For the text-containing cell, return its midpoint in [x, y] coordinate format. 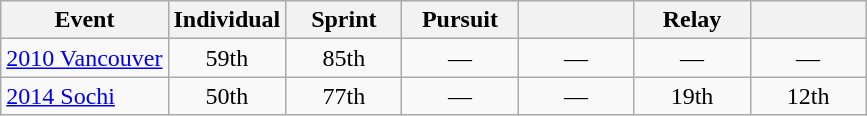
Individual [227, 20]
12th [808, 96]
59th [227, 58]
50th [227, 96]
85th [344, 58]
Pursuit [460, 20]
2010 Vancouver [84, 58]
Event [84, 20]
19th [692, 96]
Sprint [344, 20]
Relay [692, 20]
2014 Sochi [84, 96]
77th [344, 96]
